Output the (X, Y) coordinate of the center of the cell containing the given text.  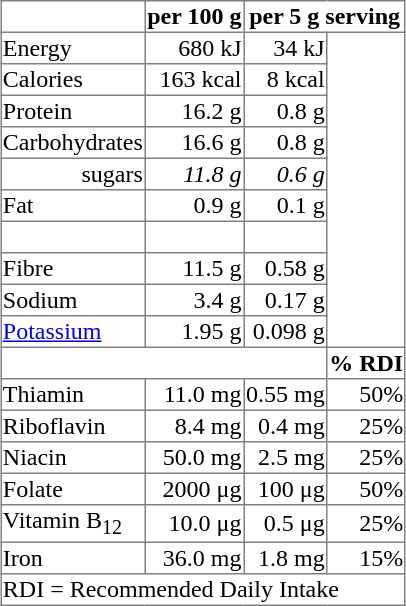
3.4 g (194, 300)
Thiamin (73, 395)
Calories (73, 80)
Iron (73, 559)
Fibre (73, 269)
15% (366, 559)
Folate (73, 489)
Carbohydrates (73, 143)
16.6 g (194, 143)
per 5 g serving (325, 17)
50.0 mg (194, 458)
Sodium (73, 300)
34 kJ (286, 48)
per 100 g (194, 17)
RDI = Recommended Daily Intake (204, 590)
0.9 g (194, 206)
Vitamin B12 (73, 524)
1.8 mg (286, 559)
0.1 g (286, 206)
% RDI (366, 363)
0.55 mg (286, 395)
Protein (73, 111)
2000 μg (194, 489)
0.17 g (286, 300)
16.2 g (194, 111)
8.4 mg (194, 426)
11.0 mg (194, 395)
680 kJ (194, 48)
sugars (73, 174)
36.0 mg (194, 559)
0.098 g (286, 332)
Niacin (73, 458)
11.5 g (194, 269)
2.5 mg (286, 458)
Riboflavin (73, 426)
1.95 g (194, 332)
Energy (73, 48)
0.5 μg (286, 524)
100 μg (286, 489)
11.8 g (194, 174)
Fat (73, 206)
0.58 g (286, 269)
8 kcal (286, 80)
Potassium (73, 332)
0.6 g (286, 174)
163 kcal (194, 80)
0.4 mg (286, 426)
10.0 μg (194, 524)
